Output the [X, Y] coordinate of the center of the cell containing the given text.  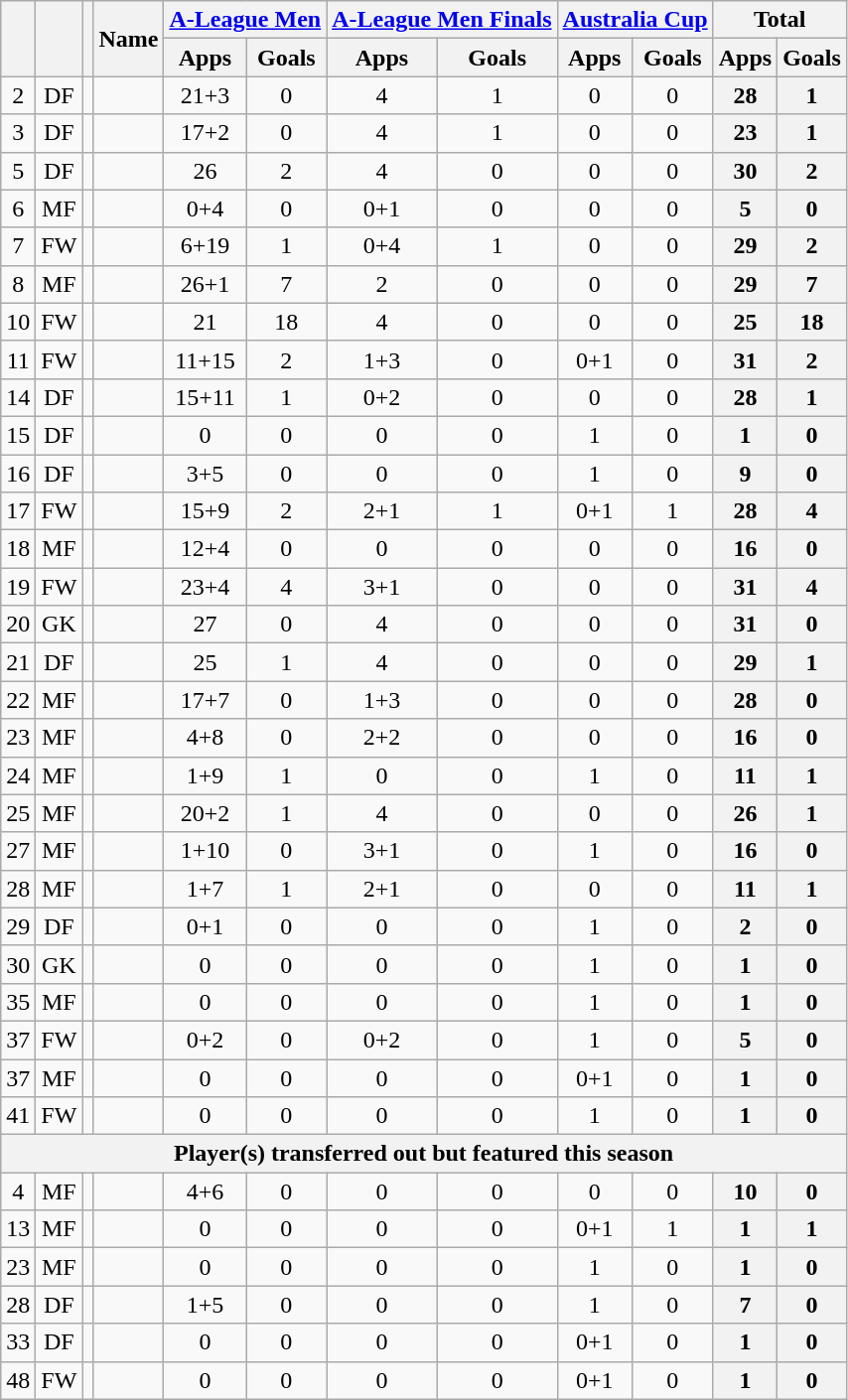
14 [18, 397]
33 [18, 1342]
A-League Men [245, 20]
24 [18, 775]
6+19 [205, 246]
48 [18, 1380]
Player(s) transferred out but featured this season [424, 1154]
20+2 [205, 813]
6 [18, 209]
15+9 [205, 511]
2+2 [382, 738]
19 [18, 587]
41 [18, 1116]
17 [18, 511]
13 [18, 1229]
Australia Cup [636, 20]
1+9 [205, 775]
20 [18, 625]
4+8 [205, 738]
1+7 [205, 889]
35 [18, 1002]
22 [18, 700]
11+15 [205, 359]
3 [18, 133]
17+7 [205, 700]
4+6 [205, 1191]
26+1 [205, 284]
A-League Men Finals [442, 20]
Total [779, 20]
23+4 [205, 587]
1+5 [205, 1305]
8 [18, 284]
15 [18, 435]
1+10 [205, 851]
9 [745, 474]
3+5 [205, 474]
17+2 [205, 133]
15+11 [205, 397]
Name [129, 39]
12+4 [205, 549]
21+3 [205, 95]
